Locate the cell with the specified text and output its [x, y] center coordinate. 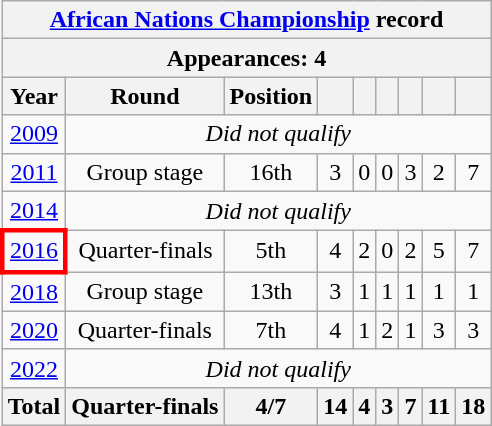
2009 [34, 134]
2014 [34, 211]
Year [34, 96]
5th [271, 252]
2018 [34, 292]
Total [34, 406]
7th [271, 330]
Appearances: 4 [246, 58]
11 [439, 406]
14 [336, 406]
18 [474, 406]
Position [271, 96]
16th [271, 172]
13th [271, 292]
African Nations Championship record [246, 20]
4/7 [271, 406]
2022 [34, 368]
2016 [34, 252]
5 [439, 252]
2011 [34, 172]
2020 [34, 330]
Round [145, 96]
